Capture the cell that displays the provided text and extract its (x, y) central coordinate. 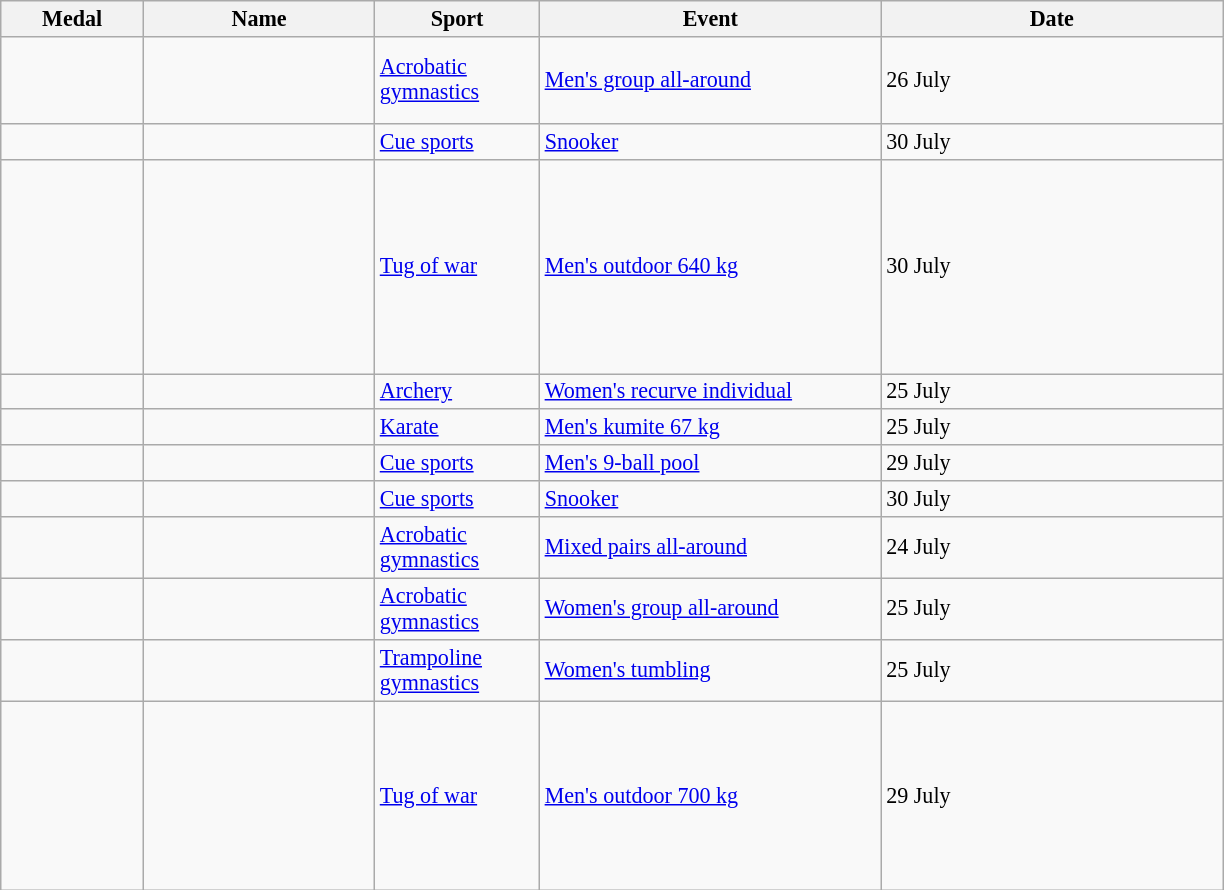
24 July (1052, 546)
Karate (458, 427)
Mixed pairs all-around (710, 546)
Sport (458, 18)
Event (710, 18)
Medal (72, 18)
26 July (1052, 80)
Men's kumite 67 kg (710, 427)
Men's 9-ball pool (710, 463)
Women's recurve individual (710, 391)
Archery (458, 391)
Men's outdoor 640 kg (710, 266)
Men's outdoor 700 kg (710, 794)
Trampoline gymnastics (458, 670)
Name (260, 18)
Women's tumbling (710, 670)
Men's group all-around (710, 80)
Women's group all-around (710, 608)
Date (1052, 18)
